Return [x, y] of the center of cell containing provided text 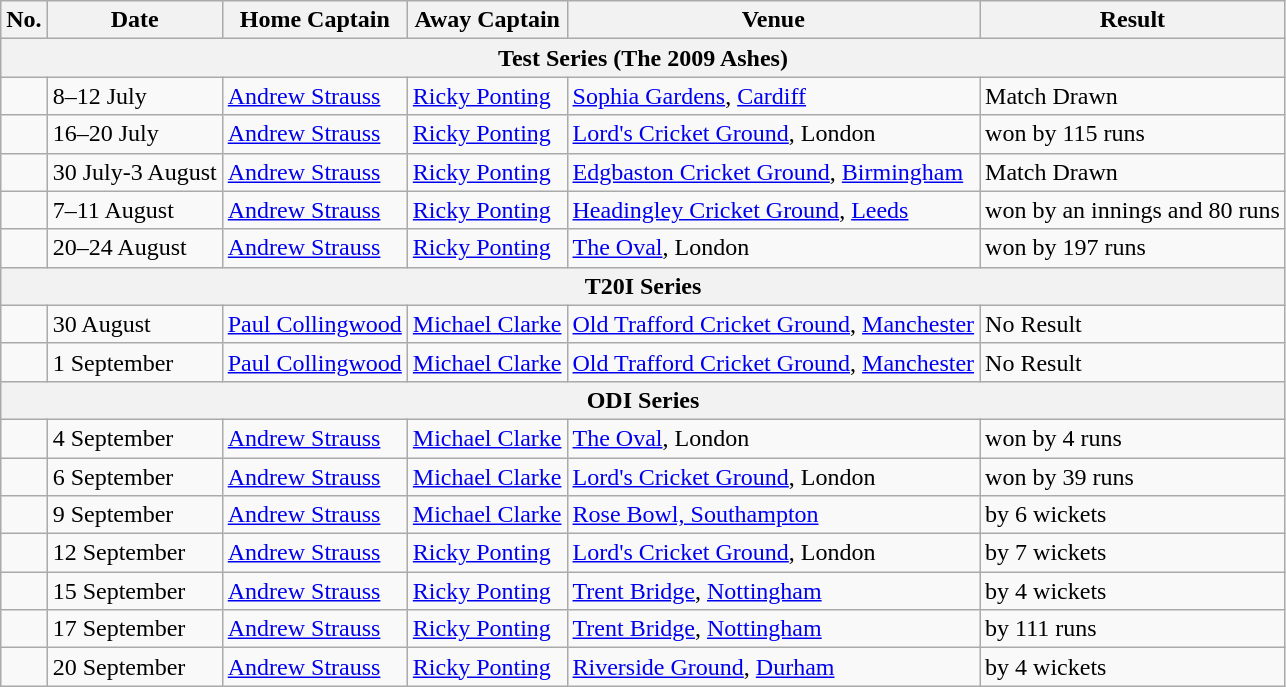
Sophia Gardens, Cardiff [774, 96]
by 111 runs [1133, 629]
17 September [134, 629]
won by 4 runs [1133, 438]
16–20 July [134, 134]
ODI Series [644, 400]
30 August [134, 324]
T20I Series [644, 286]
12 September [134, 553]
Date [134, 20]
6 September [134, 477]
Edgbaston Cricket Ground, Birmingham [774, 172]
Headingley Cricket Ground, Leeds [774, 210]
9 September [134, 515]
by 6 wickets [1133, 515]
Test Series (The 2009 Ashes) [644, 58]
No. [24, 20]
15 September [134, 591]
won by 197 runs [1133, 248]
Riverside Ground, Durham [774, 667]
by 7 wickets [1133, 553]
1 September [134, 362]
won by an innings and 80 runs [1133, 210]
8–12 July [134, 96]
20 September [134, 667]
won by 115 runs [1133, 134]
20–24 August [134, 248]
Rose Bowl, Southampton [774, 515]
Away Captain [487, 20]
4 September [134, 438]
won by 39 runs [1133, 477]
30 July-3 August [134, 172]
Home Captain [314, 20]
Result [1133, 20]
7–11 August [134, 210]
Venue [774, 20]
